Return (X, Y) of the center of cell containing provided text 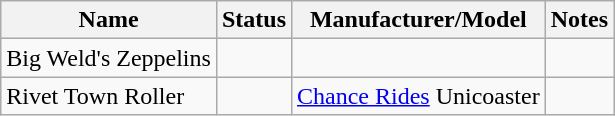
Big Weld's Zeppelins (109, 58)
Status (254, 20)
Rivet Town Roller (109, 96)
Manufacturer/Model (419, 20)
Notes (579, 20)
Name (109, 20)
Chance Rides Unicoaster (419, 96)
